Pinpoint the cell where the given text exists, returning its (x, y) midpoint coordinate. 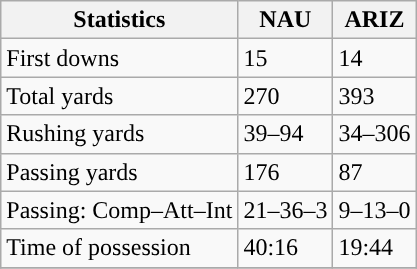
Rushing yards (120, 134)
176 (286, 172)
270 (286, 96)
21–36–3 (286, 210)
393 (374, 96)
87 (374, 172)
NAU (286, 20)
9–13–0 (374, 210)
Total yards (120, 96)
14 (374, 58)
40:16 (286, 248)
19:44 (374, 248)
34–306 (374, 134)
39–94 (286, 134)
15 (286, 58)
Statistics (120, 20)
Passing: Comp–Att–Int (120, 210)
Time of possession (120, 248)
First downs (120, 58)
Passing yards (120, 172)
ARIZ (374, 20)
